For the text-containing cell, return its midpoint in (x, y) coordinate format. 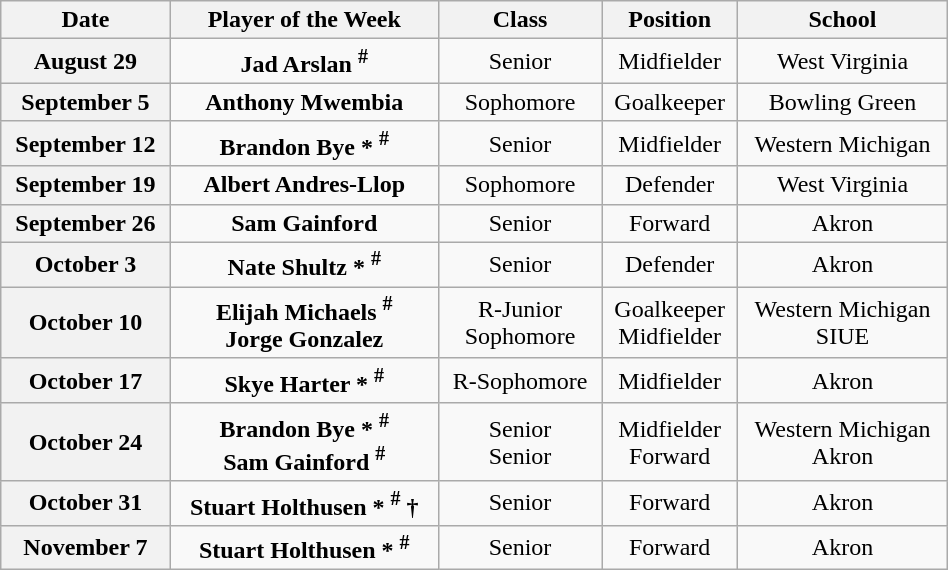
September 5 (86, 102)
Skye Harter * # (304, 380)
Albert Andres-Llop (304, 185)
Western MichiganSIUE (842, 323)
Jad Arslan # (304, 62)
Date (86, 20)
Bowling Green (842, 102)
Stuart Holthusen * # (304, 548)
Anthony Mwembia (304, 102)
R-Sophomore (520, 380)
October 10 (86, 323)
R-JuniorSophomore (520, 323)
GoalkeeperMidfielder (670, 323)
Player of the Week (304, 20)
Class (520, 20)
October 17 (86, 380)
Sam Gainford (304, 223)
November 7 (86, 548)
Position (670, 20)
Western Michigan (842, 144)
Nate Shultz * # (304, 264)
October 24 (86, 442)
October 31 (86, 504)
October 3 (86, 264)
Brandon Bye * #Sam Gainford # (304, 442)
Western MichiganAkron (842, 442)
Stuart Holthusen * # † (304, 504)
Goalkeeper (670, 102)
School (842, 20)
MidfielderForward (670, 442)
SeniorSenior (520, 442)
September 19 (86, 185)
Brandon Bye * # (304, 144)
September 26 (86, 223)
Elijah Michaels #Jorge Gonzalez (304, 323)
August 29 (86, 62)
September 12 (86, 144)
